Identify which cell holds the provided text, then report its [x, y] central coordinate. 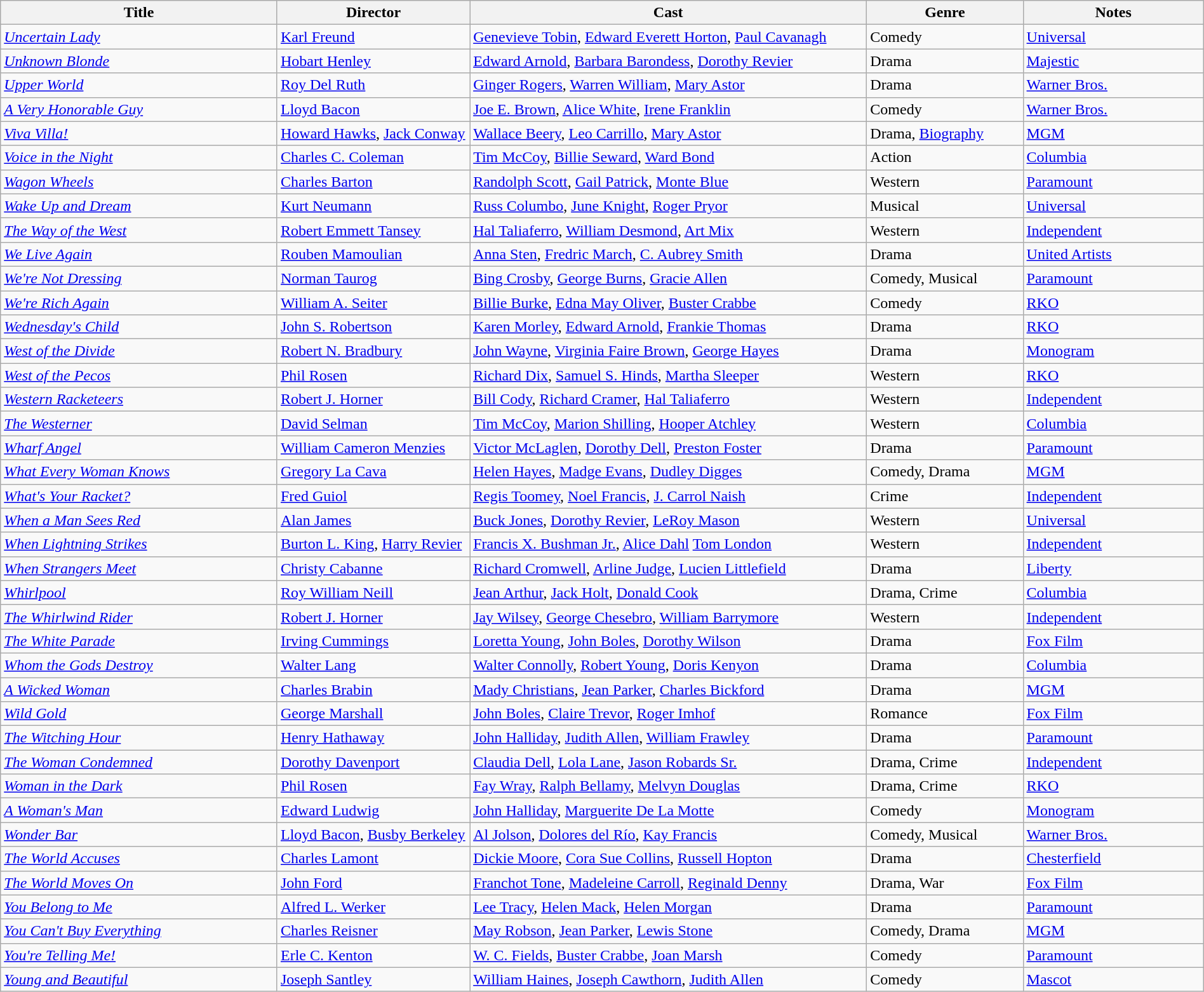
Musical [945, 206]
Tim McCoy, Marion Shilling, Hooper Atchley [668, 424]
The Way of the West [139, 230]
Ginger Rogers, Warren William, Mary Astor [668, 85]
Edward Arnold, Barbara Barondess, Dorothy Revier [668, 61]
Wagon Wheels [139, 182]
Charles C. Coleman [373, 158]
Claudia Dell, Lola Lane, Jason Robards Sr. [668, 762]
Liberty [1113, 568]
Richard Cromwell, Arline Judge, Lucien Littlefield [668, 568]
Jean Arthur, Jack Holt, Donald Cook [668, 593]
When Lightning Strikes [139, 544]
Upper World [139, 85]
The Witching Hour [139, 738]
West of the Pecos [139, 375]
Chesterfield [1113, 859]
We're Not Dressing [139, 278]
Charles Barton [373, 182]
John Halliday, Judith Allen, William Frawley [668, 738]
When Strangers Meet [139, 568]
Charles Brabin [373, 689]
Unknown Blonde [139, 61]
Robert Emmett Tansey [373, 230]
Helen Hayes, Madge Evans, Dudley Digges [668, 472]
Franchot Tone, Madeleine Carroll, Reginald Denny [668, 883]
Mascot [1113, 979]
John Ford [373, 883]
Alfred L. Werker [373, 907]
Wharf Angel [139, 448]
William Cameron Menzies [373, 448]
What's Your Racket? [139, 496]
Buck Jones, Dorothy Revier, LeRoy Mason [668, 520]
Francis X. Bushman Jr., Alice Dahl Tom London [668, 544]
Lloyd Bacon, Busby Berkeley [373, 834]
The World Moves On [139, 883]
Charles Lamont [373, 859]
Wild Gold [139, 714]
Drama, War [945, 883]
A Very Honorable Guy [139, 109]
Whirlpool [139, 593]
Wednesday's Child [139, 327]
Erle C. Kenton [373, 955]
What Every Woman Knows [139, 472]
Richard Dix, Samuel S. Hinds, Martha Sleeper [668, 375]
Lloyd Bacon [373, 109]
W. C. Fields, Buster Crabbe, Joan Marsh [668, 955]
Viva Villa! [139, 133]
When a Man Sees Red [139, 520]
You're Telling Me! [139, 955]
United Artists [1113, 254]
Uncertain Lady [139, 37]
Roy William Neill [373, 593]
Genevieve Tobin, Edward Everett Horton, Paul Cavanagh [668, 37]
Dickie Moore, Cora Sue Collins, Russell Hopton [668, 859]
The Woman Condemned [139, 762]
Wake Up and Dream [139, 206]
Action [945, 158]
Young and Beautiful [139, 979]
Walter Lang [373, 665]
Dorothy Davenport [373, 762]
You Belong to Me [139, 907]
Walter Connolly, Robert Young, Doris Kenyon [668, 665]
Al Jolson, Dolores del Río, Kay Francis [668, 834]
Majestic [1113, 61]
Wonder Bar [139, 834]
Director [373, 13]
Karen Morley, Edward Arnold, Frankie Thomas [668, 327]
Western Racketeers [139, 399]
Randolph Scott, Gail Patrick, Monte Blue [668, 182]
Notes [1113, 13]
Bill Cody, Richard Cramer, Hal Taliaferro [668, 399]
Norman Taurog [373, 278]
Joe E. Brown, Alice White, Irene Franklin [668, 109]
Kurt Neumann [373, 206]
Lee Tracy, Helen Mack, Helen Morgan [668, 907]
John Halliday, Marguerite De La Motte [668, 810]
The White Parade [139, 641]
John Boles, Claire Trevor, Roger Imhof [668, 714]
David Selman [373, 424]
Christy Cabanne [373, 568]
Irving Cummings [373, 641]
May Robson, Jean Parker, Lewis Stone [668, 931]
The World Accuses [139, 859]
Burton L. King, Harry Revier [373, 544]
William Haines, Joseph Cawthorn, Judith Allen [668, 979]
John S. Robertson [373, 327]
Mady Christians, Jean Parker, Charles Bickford [668, 689]
The Whirlwind Rider [139, 617]
Fred Guiol [373, 496]
Romance [945, 714]
Whom the Gods Destroy [139, 665]
Bing Crosby, George Burns, Gracie Allen [668, 278]
Jay Wilsey, George Chesebro, William Barrymore [668, 617]
Victor McLaglen, Dorothy Dell, Preston Foster [668, 448]
Hobart Henley [373, 61]
Anna Sten, Fredric March, C. Aubrey Smith [668, 254]
Woman in the Dark [139, 786]
William A. Seiter [373, 303]
Howard Hawks, Jack Conway [373, 133]
Fay Wray, Ralph Bellamy, Melvyn Douglas [668, 786]
Alan James [373, 520]
We're Rich Again [139, 303]
We Live Again [139, 254]
Billie Burke, Edna May Oliver, Buster Crabbe [668, 303]
A Wicked Woman [139, 689]
Voice in the Night [139, 158]
West of the Divide [139, 351]
Hal Taliaferro, William Desmond, Art Mix [668, 230]
You Can't Buy Everything [139, 931]
Genre [945, 13]
George Marshall [373, 714]
Wallace Beery, Leo Carrillo, Mary Astor [668, 133]
John Wayne, Virginia Faire Brown, George Hayes [668, 351]
Drama, Biography [945, 133]
Loretta Young, John Boles, Dorothy Wilson [668, 641]
Roy Del Ruth [373, 85]
Karl Freund [373, 37]
Russ Columbo, June Knight, Roger Pryor [668, 206]
Rouben Mamoulian [373, 254]
Crime [945, 496]
Gregory La Cava [373, 472]
Henry Hathaway [373, 738]
Robert N. Bradbury [373, 351]
The Westerner [139, 424]
Regis Toomey, Noel Francis, J. Carrol Naish [668, 496]
Joseph Santley [373, 979]
Title [139, 13]
A Woman's Man [139, 810]
Edward Ludwig [373, 810]
Tim McCoy, Billie Seward, Ward Bond [668, 158]
Charles Reisner [373, 931]
Cast [668, 13]
